Output the [x, y] coordinate of the center of the cell containing the given text.  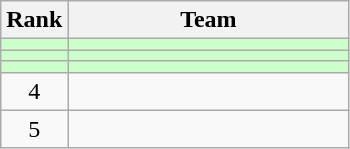
4 [34, 91]
Team [208, 20]
5 [34, 129]
Rank [34, 20]
